Find where the given text appears and provide that cell's center as [x, y] coordinate. 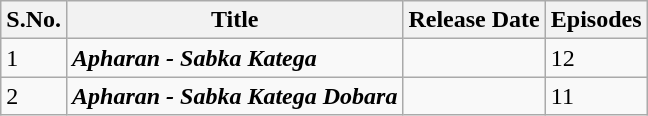
Title [234, 20]
Release Date [474, 20]
12 [596, 58]
S.No. [34, 20]
Apharan - Sabka Katega Dobara [234, 96]
Apharan - Sabka Katega [234, 58]
2 [34, 96]
1 [34, 58]
Episodes [596, 20]
11 [596, 96]
